Provide the [x, y] coordinate of the cell's center where the given text is located.  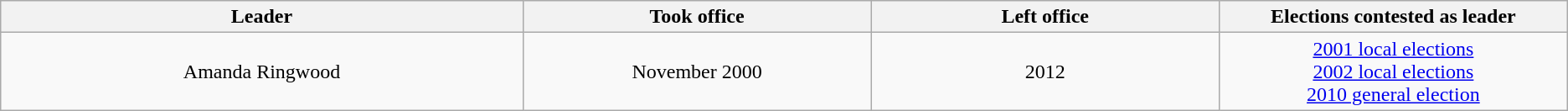
Elections contested as leader [1394, 17]
November 2000 [697, 71]
2001 local elections2002 local elections2010 general election [1394, 71]
Took office [697, 17]
2012 [1045, 71]
Amanda Ringwood [262, 71]
Left office [1045, 17]
Leader [262, 17]
